Determine the [X, Y] coordinate at the center of the cell enclosing the given text.  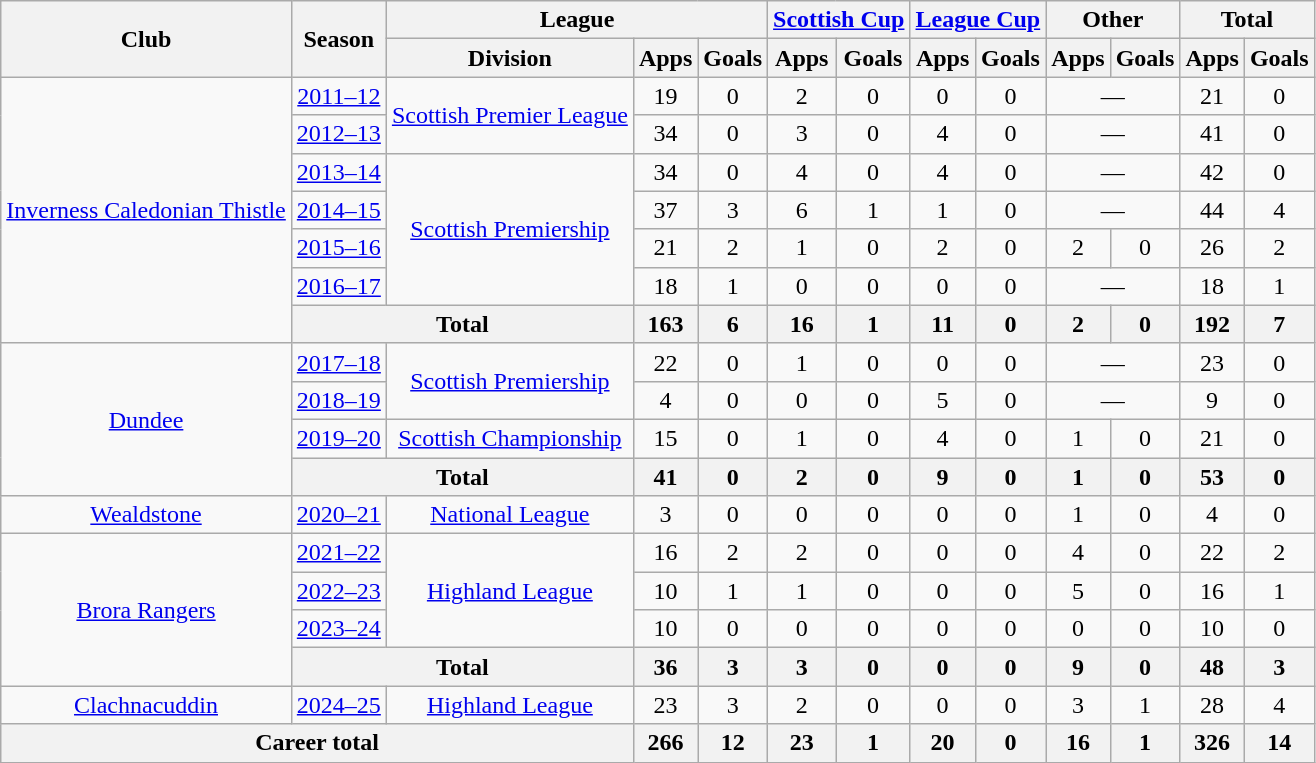
44 [1212, 210]
37 [665, 210]
48 [1212, 667]
Season [338, 39]
266 [665, 743]
14 [1279, 743]
36 [665, 667]
2017–18 [338, 362]
20 [942, 743]
15 [665, 438]
326 [1212, 743]
2012–13 [338, 134]
Brora Rangers [146, 610]
2016–17 [338, 286]
163 [665, 324]
2014–15 [338, 210]
2024–25 [338, 705]
42 [1212, 172]
Dundee [146, 419]
Club [146, 39]
2021–22 [338, 553]
19 [665, 96]
Inverness Caledonian Thistle [146, 210]
11 [942, 324]
2023–24 [338, 629]
2013–14 [338, 172]
2022–23 [338, 591]
12 [733, 743]
Division [510, 58]
7 [1279, 324]
26 [1212, 248]
Scottish Premier League [510, 115]
53 [1212, 477]
Scottish Championship [510, 438]
28 [1212, 705]
2011–12 [338, 96]
League Cup [978, 20]
National League [510, 515]
Scottish Cup [839, 20]
2015–16 [338, 248]
2020–21 [338, 515]
2019–20 [338, 438]
League [576, 20]
192 [1212, 324]
2018–19 [338, 400]
Wealdstone [146, 515]
Other [1113, 20]
Career total [318, 743]
Clachnacuddin [146, 705]
